Capture the cell that displays the provided text and extract its [X, Y] central coordinate. 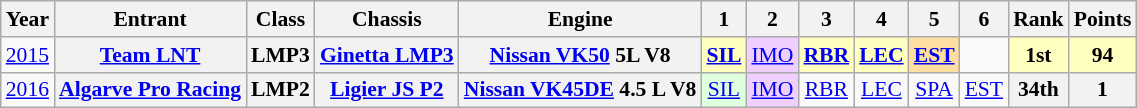
4 [882, 19]
Team LNT [150, 55]
2016 [28, 90]
34th [1038, 90]
Year [28, 19]
LMP3 [280, 55]
Nissan VK50 5L V8 [580, 55]
94 [1103, 55]
Rank [1038, 19]
Points [1103, 19]
Algarve Pro Racing [150, 90]
LMP2 [280, 90]
Ginetta LMP3 [387, 55]
Nissan VK45DE 4.5 L V8 [580, 90]
Class [280, 19]
Entrant [150, 19]
5 [934, 19]
SPA [934, 90]
3 [826, 19]
Ligier JS P2 [387, 90]
Engine [580, 19]
2 [772, 19]
Chassis [387, 19]
6 [984, 19]
1st [1038, 55]
2015 [28, 55]
